Capture the cell that displays the provided text and extract its [X, Y] central coordinate. 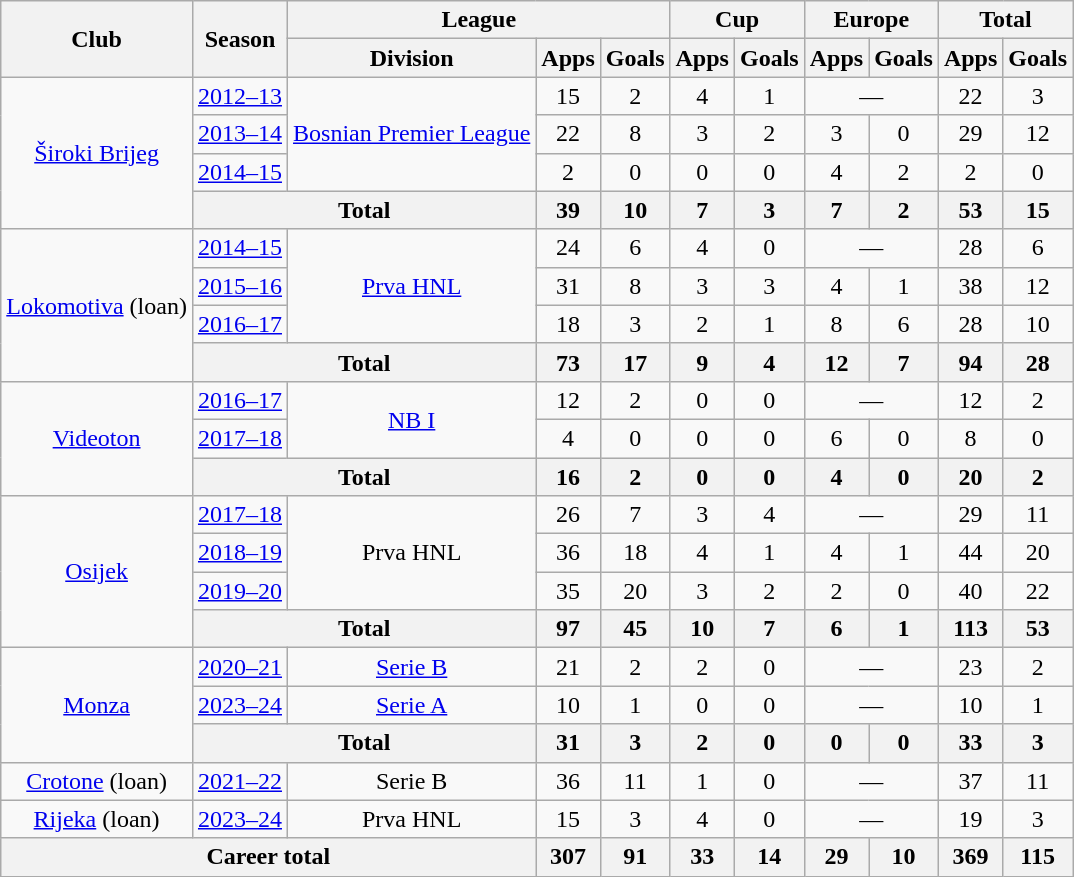
307 [568, 857]
Cup [737, 20]
115 [1038, 857]
Season [240, 39]
Serie A [412, 705]
38 [970, 286]
Europe [871, 20]
Crotone (loan) [97, 781]
39 [568, 210]
113 [970, 629]
40 [970, 591]
14 [769, 857]
21 [568, 667]
94 [970, 362]
League [479, 20]
Monza [97, 705]
91 [635, 857]
Videoton [97, 438]
Bosnian Premier League [412, 134]
2013–14 [240, 134]
2015–16 [240, 286]
16 [568, 477]
23 [970, 667]
97 [568, 629]
Club [97, 39]
73 [568, 362]
45 [635, 629]
37 [970, 781]
17 [635, 362]
NB I [412, 419]
2018–19 [240, 553]
2012–13 [240, 96]
Široki Brijeg [97, 153]
19 [970, 819]
Lokomotiva (loan) [97, 305]
24 [568, 248]
35 [568, 591]
9 [702, 362]
Osijek [97, 572]
44 [970, 553]
Rijeka (loan) [97, 819]
Division [412, 58]
369 [970, 857]
2019–20 [240, 591]
2020–21 [240, 667]
2021–22 [240, 781]
Career total [268, 857]
26 [568, 515]
